Find where the given text appears and provide that cell's center as [X, Y] coordinate. 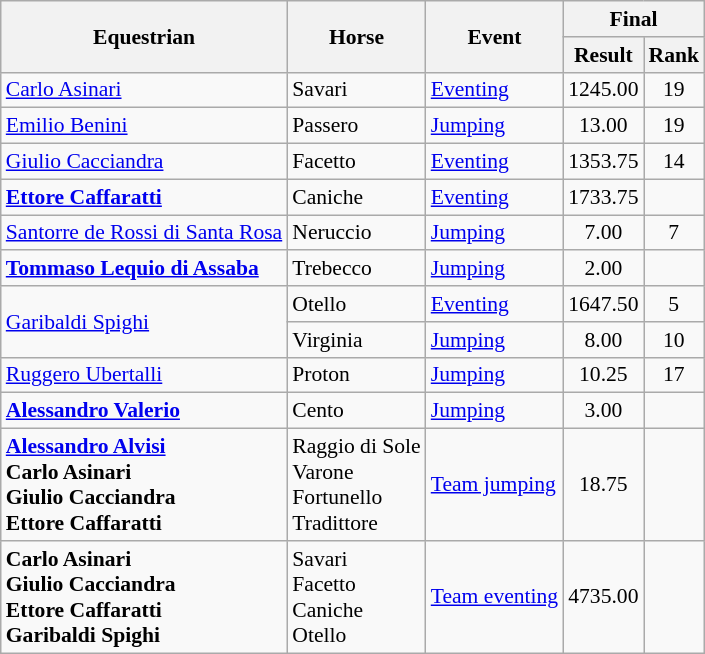
13.00 [603, 126]
2.00 [603, 269]
18.75 [603, 485]
Cento [356, 411]
Ettore Caffaratti [144, 197]
Team jumping [494, 485]
Final [634, 19]
Savari [356, 90]
Proton [356, 375]
Equestrian [144, 36]
1733.75 [603, 197]
Tommaso Lequio di Assaba [144, 269]
17 [674, 375]
1647.50 [603, 304]
10.25 [603, 375]
Team eventing [494, 597]
Result [603, 55]
Rank [674, 55]
3.00 [603, 411]
Virginia [356, 340]
5 [674, 304]
Santorre de Rossi di Santa Rosa [144, 233]
Trebecco [356, 269]
8.00 [603, 340]
Raggio di Sole Varone Fortunello Tradittore [356, 485]
1353.75 [603, 162]
1245.00 [603, 90]
Ruggero Ubertalli [144, 375]
Giulio Cacciandra [144, 162]
Facetto [356, 162]
Garibaldi Spighi [144, 322]
7.00 [603, 233]
7 [674, 233]
Passero [356, 126]
Alessandro Alvisi Carlo Asinari Giulio Cacciandra Ettore Caffaratti [144, 485]
Carlo Asinari [144, 90]
4735.00 [603, 597]
10 [674, 340]
Horse [356, 36]
Caniche [356, 197]
Carlo Asinari Giulio Cacciandra Ettore Caffaratti Garibaldi Spighi [144, 597]
Emilio Benini [144, 126]
Savari Facetto Caniche Otello [356, 597]
Event [494, 36]
14 [674, 162]
Neruccio [356, 233]
Otello [356, 304]
Alessandro Valerio [144, 411]
